From the cell containing the given text, extract its center point as [x, y] coordinate. 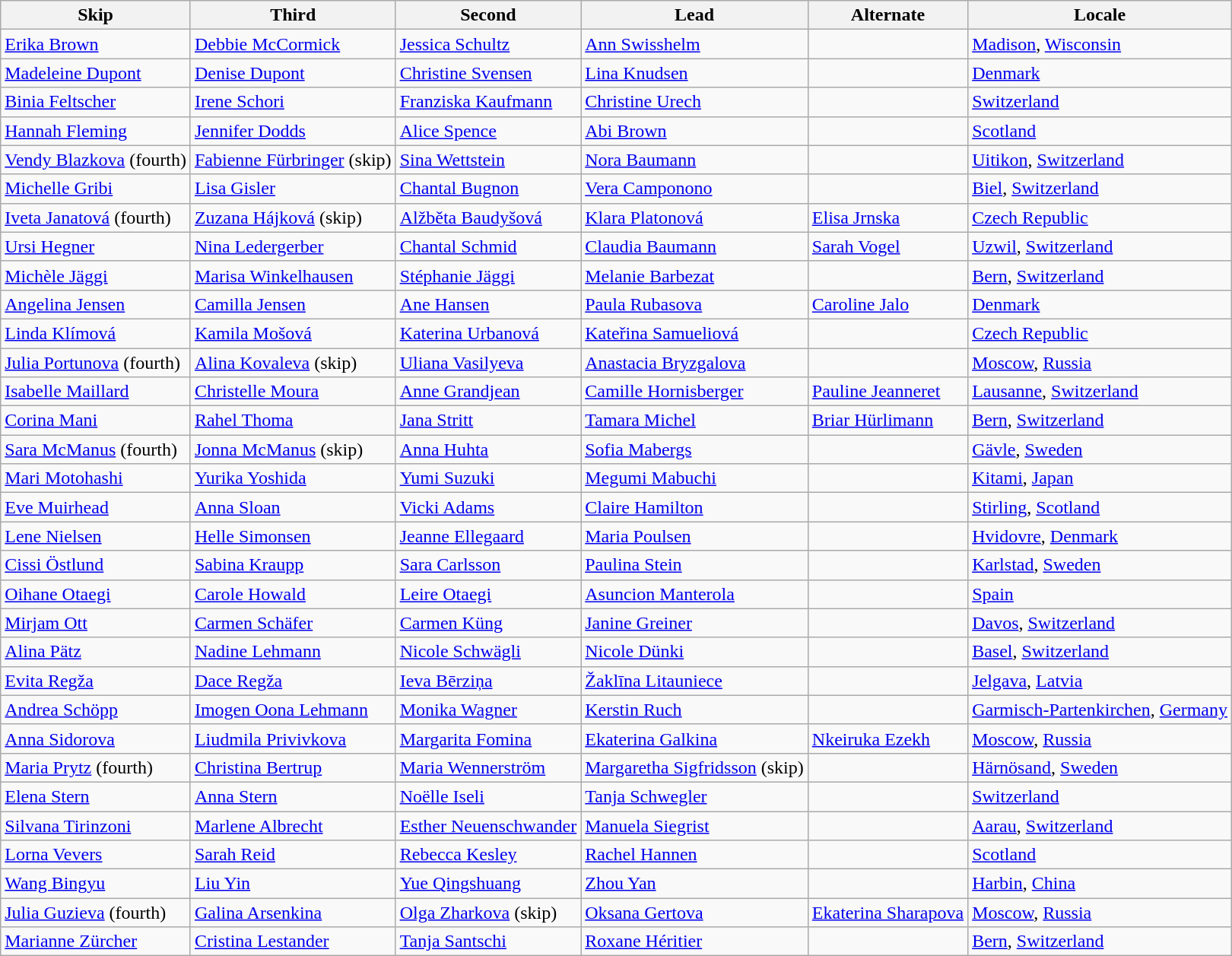
Megumi Mabuchi [695, 478]
Gävle, Sweden [1100, 449]
Christelle Moura [293, 392]
Binia Feltscher [96, 102]
Alina Pätz [96, 652]
Maria Prytz (fourth) [96, 767]
Madison, Wisconsin [1100, 44]
Ekaterina Sharapova [887, 913]
Franziska Kaufmann [488, 102]
Alternate [887, 15]
Anna Sloan [293, 507]
Carole Howald [293, 594]
Third [293, 15]
Basel, Switzerland [1100, 652]
Marisa Winkelhausen [293, 275]
Silvana Tirinzoni [96, 825]
Debbie McCormick [293, 44]
Tamara Michel [695, 421]
Camilla Jensen [293, 304]
Lina Knudsen [695, 73]
Corina Mani [96, 421]
Fabienne Fürbringer (skip) [293, 160]
Anna Sidorova [96, 738]
Vicki Adams [488, 507]
Ursi Hegner [96, 246]
Uitikon, Switzerland [1100, 160]
Anna Huhta [488, 449]
Spain [1100, 594]
Nicole Dünki [695, 652]
Denise Dupont [293, 73]
Jonna McManus (skip) [293, 449]
Michelle Gribi [96, 189]
Ekaterina Galkina [695, 738]
Sara Carlsson [488, 565]
Rebecca Kesley [488, 855]
Tanja Schwegler [695, 796]
Klara Platonová [695, 218]
Harbin, China [1100, 884]
Vera Camponono [695, 189]
Anne Grandjean [488, 392]
Caroline Jalo [887, 304]
Christina Bertrup [293, 767]
Mirjam Ott [96, 623]
Lorna Vevers [96, 855]
Yue Qingshuang [488, 884]
Kitami, Japan [1100, 478]
Jelgava, Latvia [1100, 681]
Elena Stern [96, 796]
Olga Zharkova (skip) [488, 913]
Nkeiruka Ezekh [887, 738]
Maria Wennerström [488, 767]
Chantal Schmid [488, 246]
Chantal Bugnon [488, 189]
Hannah Fleming [96, 131]
Second [488, 15]
Carmen Küng [488, 623]
Wang Bingyu [96, 884]
Mari Motohashi [96, 478]
Stirling, Scotland [1100, 507]
Anastacia Bryzgalova [695, 363]
Cissi Östlund [96, 565]
Alice Spence [488, 131]
Aarau, Switzerland [1100, 825]
Liudmila Privivkova [293, 738]
Žaklīna Litauniece [695, 681]
Margaretha Sigfridsson (skip) [695, 767]
Janine Greiner [695, 623]
Liu Yin [293, 884]
Jana Stritt [488, 421]
Davos, Switzerland [1100, 623]
Kamila Mošová [293, 333]
Elisa Jrnska [887, 218]
Kateřina Samueliová [695, 333]
Cristina Lestander [293, 942]
Sara McManus (fourth) [96, 449]
Margarita Fomina [488, 738]
Pauline Jeanneret [887, 392]
Alžběta Baudyšová [488, 218]
Nina Ledergerber [293, 246]
Andrea Schöpp [96, 710]
Esther Neuenschwander [488, 825]
Julia Guzieva (fourth) [96, 913]
Oksana Gertova [695, 913]
Briar Hürlimann [887, 421]
Kerstin Ruch [695, 710]
Lene Nielsen [96, 536]
Sabina Kraupp [293, 565]
Locale [1100, 15]
Zuzana Hájková (skip) [293, 218]
Härnösand, Sweden [1100, 767]
Michèle Jäggi [96, 275]
Galina Arsenkina [293, 913]
Asuncion Manterola [695, 594]
Stéphanie Jäggi [488, 275]
Sofia Mabergs [695, 449]
Leire Otaegi [488, 594]
Lausanne, Switzerland [1100, 392]
Skip [96, 15]
Christine Svensen [488, 73]
Garmisch-Partenkirchen, Germany [1100, 710]
Karlstad, Sweden [1100, 565]
Nadine Lehmann [293, 652]
Uzwil, Switzerland [1100, 246]
Yurika Yoshida [293, 478]
Marianne Zürcher [96, 942]
Uliana Vasilyeva [488, 363]
Vendy Blazkova (fourth) [96, 160]
Claire Hamilton [695, 507]
Rahel Thoma [293, 421]
Nicole Schwägli [488, 652]
Sina Wettstein [488, 160]
Iveta Janatová (fourth) [96, 218]
Abi Brown [695, 131]
Angelina Jensen [96, 304]
Jessica Schultz [488, 44]
Alina Kovaleva (skip) [293, 363]
Madeleine Dupont [96, 73]
Christine Urech [695, 102]
Erika Brown [96, 44]
Oihane Otaegi [96, 594]
Imogen Oona Lehmann [293, 710]
Ieva Bērziņa [488, 681]
Dace Regža [293, 681]
Camille Hornisberger [695, 392]
Lead [695, 15]
Irene Schori [293, 102]
Nora Baumann [695, 160]
Ann Swisshelm [695, 44]
Isabelle Maillard [96, 392]
Paulina Stein [695, 565]
Roxane Héritier [695, 942]
Eve Muirhead [96, 507]
Noëlle Iseli [488, 796]
Maria Poulsen [695, 536]
Jeanne Ellegaard [488, 536]
Carmen Schäfer [293, 623]
Ane Hansen [488, 304]
Hvidovre, Denmark [1100, 536]
Jennifer Dodds [293, 131]
Sarah Reid [293, 855]
Biel, Switzerland [1100, 189]
Manuela Siegrist [695, 825]
Julia Portunova (fourth) [96, 363]
Evita Regža [96, 681]
Lisa Gisler [293, 189]
Paula Rubasova [695, 304]
Katerina Urbanová [488, 333]
Helle Simonsen [293, 536]
Sarah Vogel [887, 246]
Anna Stern [293, 796]
Yumi Suzuki [488, 478]
Linda Klímová [96, 333]
Claudia Baumann [695, 246]
Marlene Albrecht [293, 825]
Melanie Barbezat [695, 275]
Monika Wagner [488, 710]
Zhou Yan [695, 884]
Rachel Hannen [695, 855]
Tanja Santschi [488, 942]
